Output the (x, y) coordinate of the center of the cell containing the given text.  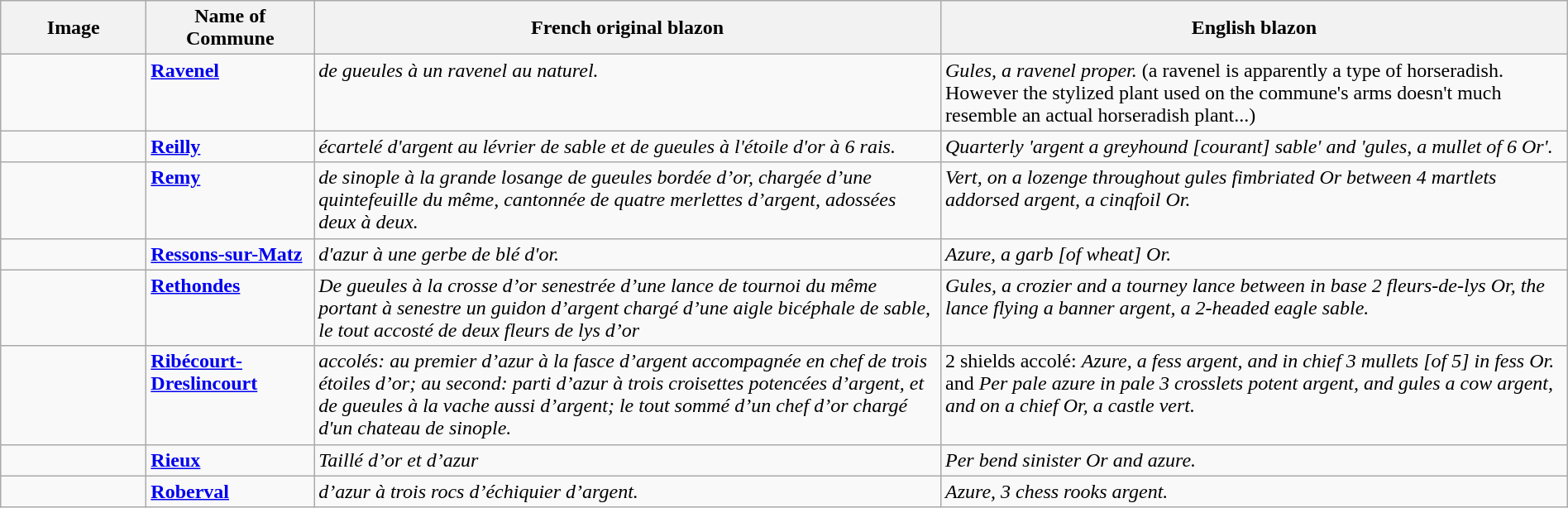
d'azur à une gerbe de blé d'or. (628, 254)
Azure, 3 chess rooks argent. (1254, 491)
Rieux (230, 460)
Image (74, 28)
écartelé d'argent au lévrier de sable et de gueules à l'étoile d'or à 6 rais. (628, 146)
Gules, a crozier and a tourney lance between in base 2 fleurs-de-lys Or, the lance flying a banner argent, a 2-headed eagle sable. (1254, 308)
Ravenel (230, 93)
Name of Commune (230, 28)
Per bend sinister Or and azure. (1254, 460)
de gueules à un ravenel au naturel. (628, 93)
Rethondes (230, 308)
French original blazon (628, 28)
Remy (230, 200)
Taillé d’or et d’azur (628, 460)
Vert, on a lozenge throughout gules fimbriated Or between 4 martlets addorsed argent, a cinqfoil Or. (1254, 200)
d’azur à trois rocs d’échiquier d’argent. (628, 491)
Roberval (230, 491)
Quarterly 'argent a greyhound [courant] sable' and 'gules, a mullet of 6 Or'. (1254, 146)
Azure, a garb [of wheat] Or. (1254, 254)
Ressons-sur-Matz (230, 254)
Ribécourt-Dreslincourt (230, 395)
Reilly (230, 146)
English blazon (1254, 28)
